For the text-containing cell, return its midpoint in [x, y] coordinate format. 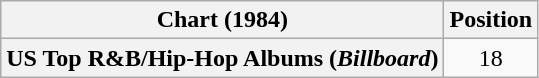
18 [491, 58]
US Top R&B/Hip-Hop Albums (Billboard) [222, 58]
Chart (1984) [222, 20]
Position [491, 20]
